Capture the cell that displays the provided text and extract its [X, Y] central coordinate. 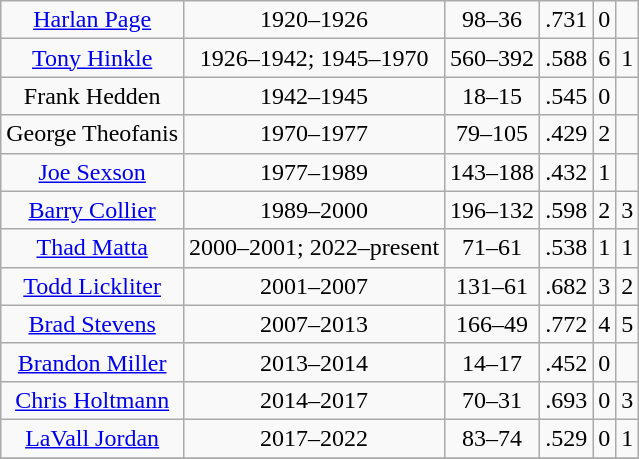
.588 [566, 58]
2001–2007 [314, 286]
2000–2001; 2022–present [314, 248]
.538 [566, 248]
2007–2013 [314, 324]
.429 [566, 134]
.772 [566, 324]
2014–2017 [314, 400]
1920–1926 [314, 20]
1977–1989 [314, 172]
.452 [566, 362]
71–61 [492, 248]
.693 [566, 400]
196–132 [492, 210]
560–392 [492, 58]
Tony Hinkle [92, 58]
LaVall Jordan [92, 438]
5 [628, 324]
143–188 [492, 172]
1942–1945 [314, 96]
Thad Matta [92, 248]
Brad Stevens [92, 324]
79–105 [492, 134]
Brandon Miller [92, 362]
14–17 [492, 362]
166–49 [492, 324]
4 [604, 324]
.731 [566, 20]
Barry Collier [92, 210]
98–36 [492, 20]
18–15 [492, 96]
70–31 [492, 400]
George Theofanis [92, 134]
.682 [566, 286]
131–61 [492, 286]
1970–1977 [314, 134]
.432 [566, 172]
Joe Sexson [92, 172]
1926–1942; 1945–1970 [314, 58]
2017–2022 [314, 438]
2013–2014 [314, 362]
.529 [566, 438]
.598 [566, 210]
Harlan Page [92, 20]
1989–2000 [314, 210]
Chris Holtmann [92, 400]
6 [604, 58]
Frank Hedden [92, 96]
83–74 [492, 438]
.545 [566, 96]
Todd Lickliter [92, 286]
